Extract the (X, Y) coordinate from the center of the cell holding the provided text.  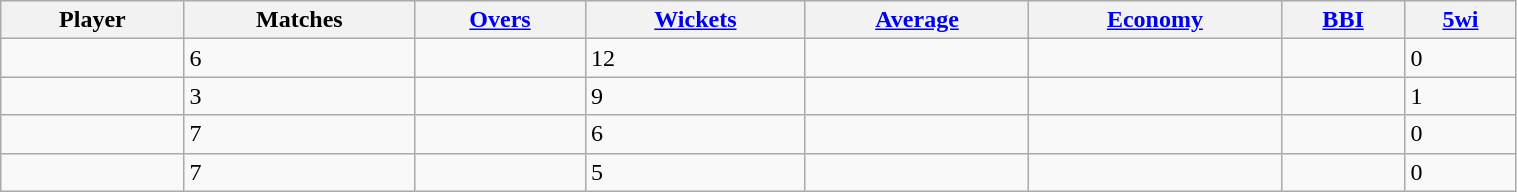
Player (92, 20)
BBI (1343, 20)
Average (916, 20)
5wi (1460, 20)
5 (695, 172)
Wickets (695, 20)
1 (1460, 96)
12 (695, 58)
3 (300, 96)
Overs (500, 20)
9 (695, 96)
Matches (300, 20)
Economy (1156, 20)
